Return the (x, y) coordinate for the center point of the cell that contains the specified text.  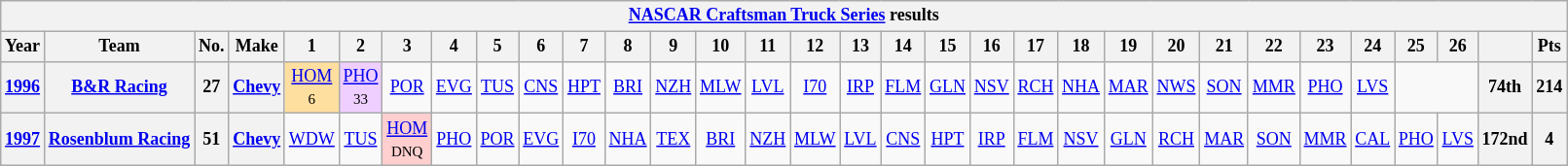
172nd (1505, 140)
CAL (1372, 140)
5 (497, 47)
1997 (23, 140)
3 (407, 47)
51 (212, 140)
Make (257, 47)
25 (1417, 47)
20 (1176, 47)
74th (1505, 87)
No. (212, 47)
TEX (674, 140)
19 (1128, 47)
HOMDNQ (407, 140)
Year (23, 47)
Team (119, 47)
13 (860, 47)
23 (1326, 47)
24 (1372, 47)
21 (1224, 47)
WDW (311, 140)
26 (1458, 47)
6 (541, 47)
11 (768, 47)
B&R Racing (119, 87)
22 (1273, 47)
7 (584, 47)
NWS (1176, 87)
12 (816, 47)
HOM6 (311, 87)
Pts (1550, 47)
18 (1081, 47)
17 (1036, 47)
1996 (23, 87)
16 (991, 47)
214 (1550, 87)
9 (674, 47)
10 (720, 47)
Rosenblum Racing (119, 140)
PHO33 (360, 87)
14 (903, 47)
15 (948, 47)
1 (311, 47)
27 (212, 87)
NASCAR Craftsman Truck Series results (784, 16)
8 (628, 47)
2 (360, 47)
